Return the [X, Y] coordinate for the center point of the cell that contains the specified text.  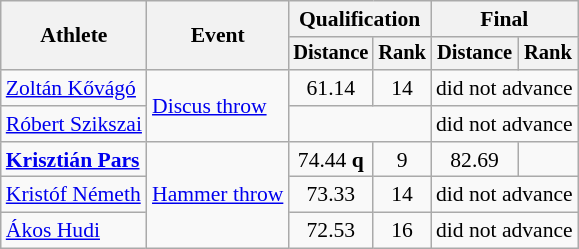
Qualification [359, 19]
Zoltán Kővágó [74, 88]
72.53 [330, 231]
9 [402, 160]
Róbert Szikszai [74, 124]
82.69 [474, 160]
Krisztián Pars [74, 160]
73.33 [330, 195]
Kristóf Németh [74, 195]
Ákos Hudi [74, 231]
Discus throw [218, 106]
Final [504, 19]
16 [402, 231]
61.14 [330, 88]
Event [218, 36]
Hammer throw [218, 196]
Athlete [74, 36]
74.44 q [330, 160]
